Output the (X, Y) coordinate of the center of the cell containing the given text.  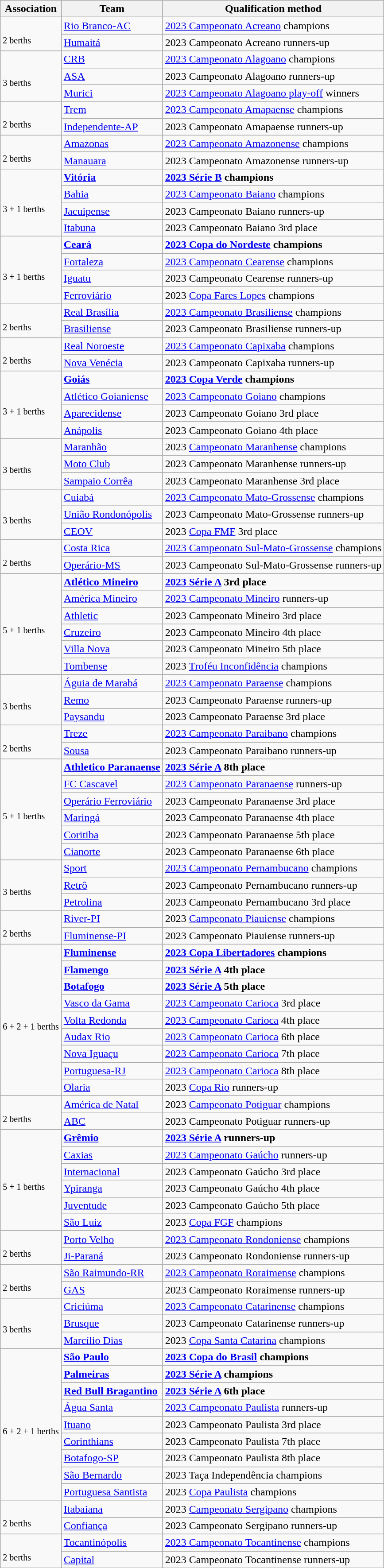
2023 Campeonato Catarinense champions (273, 1307)
Água Santa (112, 1408)
2023 Copa do Brasil champions (273, 1357)
Vitória (112, 177)
Capital (112, 1559)
Flamengo (112, 969)
São Raimundo-RR (112, 1273)
2023 Campeonato Amapaense runners-up (273, 127)
São Paulo (112, 1357)
Treze (112, 733)
Real Noroeste (112, 346)
2023 Campeonato Brasiliense runners-up (273, 329)
2023 Série A champions (273, 1374)
2023 Campeonato Rondoniense champions (273, 1239)
Tombense (112, 666)
2023 Campeonato Carioca 7th place (273, 1054)
Association (31, 9)
Fluminense (112, 952)
Retrô (112, 885)
2023 Campeonato Paraense runners-up (273, 700)
2023 Campeonato Paranaense 5th place (273, 835)
2023 Campeonato Paraense 3rd place (273, 716)
2023 Campeonato Carioca 6th place (273, 1037)
2023 Campeonato Paraense champions (273, 683)
2023 Campeonato Cearense runners-up (273, 279)
Tocantinópolis (112, 1542)
2023 Campeonato Sul-Mato-Grossense champions (273, 548)
2023 Copa Verde champions (273, 379)
Amazonas (112, 143)
2023 Campeonato Paranaense 6th place (273, 852)
Operário-MS (112, 565)
Cruzeiro (112, 632)
2023 Campeonato Acreano champions (273, 26)
2023 Campeonato Paranaense runners-up (273, 784)
Maranhão (112, 447)
2023 Campeonato Gaúcho 4th place (273, 1189)
Caxias (112, 1155)
2023 Campeonato Mineiro runners-up (273, 599)
Vasco da Gama (112, 1003)
2023 Campeonato Alagoano champions (273, 59)
Sampaio Corrêa (112, 480)
Audax Rio (112, 1037)
Olaria (112, 1088)
2023 Série B champions (273, 177)
Ituano (112, 1425)
2023 Campeonato Paraibano runners-up (273, 751)
2023 Campeonato Maranhense champions (273, 447)
Nova Venécia (112, 363)
2023 Campeonato Baiano 3rd place (273, 228)
Botafogo-SP (112, 1458)
2023 Campeonato Gaúcho 5th place (273, 1205)
2023 Taça Independência champions (273, 1475)
2023 Campeonato Capixaba champions (273, 346)
Bahia (112, 194)
2023 Campeonato Pernambucano champions (273, 868)
Itabaiana (112, 1509)
Independente-AP (112, 127)
2023 Campeonato Capixaba runners-up (273, 363)
2023 Campeonato Baiano runners-up (273, 211)
Grêmio (112, 1138)
2023 Campeonato Piauiense runners-up (273, 936)
2023 Campeonato Pernambucano runners-up (273, 885)
2023 Campeonato Paulista 3rd place (273, 1425)
Villa Nova (112, 649)
2023 Campeonato Pernambucano 3rd place (273, 902)
Ceará (112, 245)
Brusque (112, 1324)
Costa Rica (112, 548)
2023 Série A 3rd place (273, 582)
Atlético Mineiro (112, 582)
2023 Campeonato Mineiro 4th place (273, 632)
FC Cascavel (112, 784)
Brasiliense (112, 329)
São Luiz (112, 1222)
Ypiranga (112, 1189)
2023 Campeonato Sergipano champions (273, 1509)
Remo (112, 700)
2023 Campeonato Mato-Grossense champions (273, 498)
2023 Campeonato Maranhense 3rd place (273, 480)
2023 Campeonato Potiguar champions (273, 1104)
2023 Copa Libertadores champions (273, 952)
Anápolis (112, 430)
2023 Campeonato Sergipano runners-up (273, 1525)
CRB (112, 59)
2023 Campeonato Carioca 8th place (273, 1071)
Atlético Goianiense (112, 396)
2023 Campeonato Carioca 3rd place (273, 1003)
2023 Campeonato Amazonense runners-up (273, 160)
Confiança (112, 1525)
ASA (112, 76)
Aparecidense (112, 413)
2023 Campeonato Carioca 4th place (273, 1020)
2023 Troféu Inconfidência champions (273, 666)
2023 Série A 6th place (273, 1391)
2023 Campeonato Tocantinense champions (273, 1542)
Fortaleza (112, 262)
2023 Campeonato Goiano champions (273, 396)
Marcílio Dias (112, 1340)
2023 Campeonato Mineiro 3rd place (273, 616)
2023 Campeonato Amapaense champions (273, 110)
2023 Campeonato Gaúcho 3rd place (273, 1172)
Operário Ferroviário (112, 801)
2023 Série A runners-up (273, 1138)
Athletic (112, 616)
Itabuna (112, 228)
2023 Campeonato Baiano champions (273, 194)
2023 Série A 5th place (273, 986)
Rio Branco-AC (112, 26)
Athletico Paranaense (112, 767)
2023 Série A 8th place (273, 767)
2023 Campeonato Goiano 4th place (273, 430)
2023 Campeonato Cearense champions (273, 262)
2023 Campeonato Gaúcho runners-up (273, 1155)
2023 Campeonato Paranaense 4th place (273, 818)
2023 Campeonato Piauiense champions (273, 919)
Sousa (112, 751)
Portuguesa-RJ (112, 1071)
Palmeiras (112, 1374)
Ji-Paraná (112, 1256)
Humaitá (112, 43)
América de Natal (112, 1104)
2023 Série A 4th place (273, 969)
Trem (112, 110)
Manauara (112, 160)
2023 Campeonato Paranaense 3rd place (273, 801)
Moto Club (112, 464)
CEOV (112, 531)
2023 Campeonato Paulista 7th place (273, 1441)
Ferroviário (112, 295)
2023 Copa Rio runners-up (273, 1088)
Cuiabá (112, 498)
Águia de Marabá (112, 683)
Iguatu (112, 279)
2023 Campeonato Acreano runners-up (273, 43)
2023 Campeonato Roraimense champions (273, 1273)
2023 Campeonato Sul-Mato-Grossense runners-up (273, 565)
Botafogo (112, 986)
2023 Copa FGF champions (273, 1222)
Internacional (112, 1172)
Coritiba (112, 835)
ABC (112, 1121)
Murici (112, 93)
Paysandu (112, 716)
Red Bull Bragantino (112, 1391)
Corinthians (112, 1441)
Volta Redonda (112, 1020)
2023 Campeonato Alagoano play-off winners (273, 93)
2023 Campeonato Mineiro 5th place (273, 649)
Jacuipense (112, 211)
Qualification method (273, 9)
Petrolina (112, 902)
2023 Campeonato Goiano 3rd place (273, 413)
2023 Copa Santa Catarina champions (273, 1340)
São Bernardo (112, 1475)
Team (112, 9)
2023 Copa FMF 3rd place (273, 531)
Maringá (112, 818)
Fluminense-PI (112, 936)
2023 Campeonato Maranhense runners-up (273, 464)
Cianorte (112, 852)
2023 Campeonato Paulista runners-up (273, 1408)
River-PI (112, 919)
2023 Campeonato Potiguar runners-up (273, 1121)
GAS (112, 1290)
2023 Campeonato Catarinense runners-up (273, 1324)
Real Brasília (112, 312)
2023 Campeonato Paulista 8th place (273, 1458)
Portuguesa Santista (112, 1492)
Porto Velho (112, 1239)
Juventude (112, 1205)
2023 Campeonato Roraimense runners-up (273, 1290)
Goiás (112, 379)
Sport (112, 868)
2023 Copa do Nordeste champions (273, 245)
Criciúma (112, 1307)
2023 Campeonato Amazonense champions (273, 143)
2023 Campeonato Mato-Grossense runners-up (273, 515)
Nova Iguaçu (112, 1054)
2023 Campeonato Tocantinense runners-up (273, 1559)
2023 Campeonato Rondoniense runners-up (273, 1256)
2023 Copa Paulista champions (273, 1492)
União Rondonópolis (112, 515)
2023 Campeonato Alagoano runners-up (273, 76)
América Mineiro (112, 599)
2023 Copa Fares Lopes champions (273, 295)
2023 Campeonato Brasiliense champions (273, 312)
2023 Campeonato Paraibano champions (273, 733)
